Pinpoint the cell where the given text exists, returning its (X, Y) midpoint coordinate. 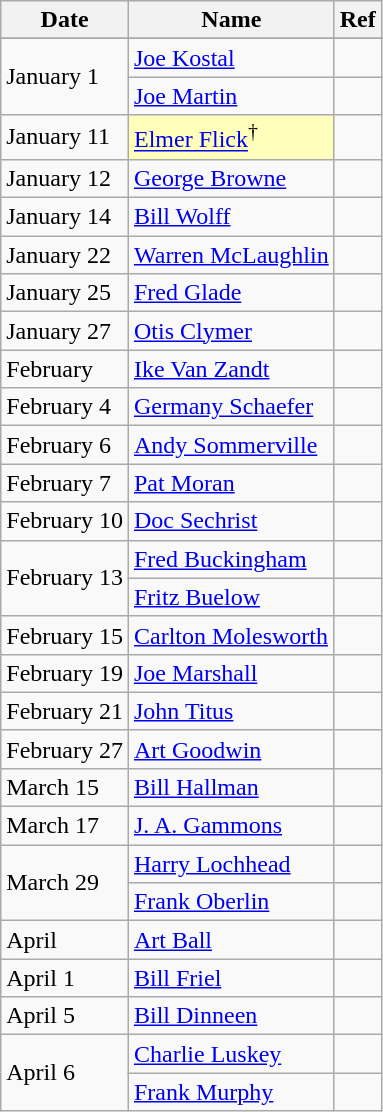
Andy Sommerville (231, 445)
J. A. Gammons (231, 826)
Name (231, 20)
Elmer Flick† (231, 138)
February 6 (65, 445)
Carlton Molesworth (231, 635)
January 12 (65, 178)
February 15 (65, 635)
Art Goodwin (231, 749)
February 4 (65, 407)
Fred Buckingham (231, 559)
Ike Van Zandt (231, 369)
April (65, 940)
January 25 (65, 293)
February (65, 369)
April 1 (65, 978)
Otis Clymer (231, 331)
January 11 (65, 138)
Bill Hallman (231, 787)
January 22 (65, 255)
February 21 (65, 711)
Joe Kostal (231, 58)
Frank Murphy (231, 1092)
Fred Glade (231, 293)
George Browne (231, 178)
Harry Lochhead (231, 864)
Germany Schaefer (231, 407)
Bill Wolff (231, 217)
February 13 (65, 578)
Pat Moran (231, 483)
February 7 (65, 483)
March 17 (65, 826)
Bill Dinneen (231, 1016)
March 15 (65, 787)
February 10 (65, 521)
Fritz Buelow (231, 597)
February 27 (65, 749)
Frank Oberlin (231, 902)
Charlie Luskey (231, 1054)
Doc Sechrist (231, 521)
Art Ball (231, 940)
January 27 (65, 331)
Warren McLaughlin (231, 255)
Date (65, 20)
April 6 (65, 1073)
Bill Friel (231, 978)
Joe Martin (231, 96)
January 14 (65, 217)
April 5 (65, 1016)
Joe Marshall (231, 673)
February 19 (65, 673)
Ref (358, 20)
March 29 (65, 883)
John Titus (231, 711)
January 1 (65, 77)
